Extract the [X, Y] coordinate from the center of the cell holding the provided text.  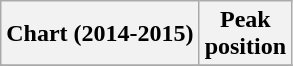
Chart (2014-2015) [100, 34]
Peakposition [245, 34]
